Find where the given text appears and provide that cell's center as (x, y) coordinate. 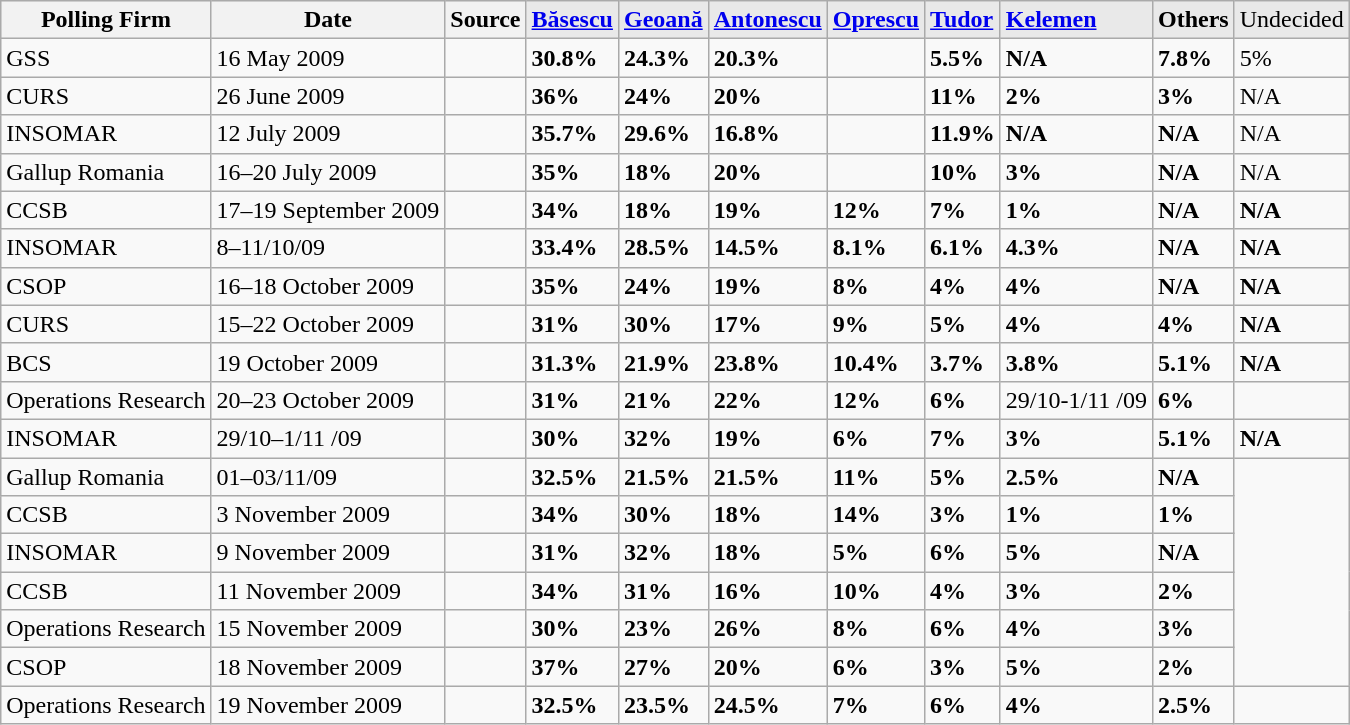
36% (572, 96)
30.8% (572, 58)
15–22 October 2009 (328, 324)
16 May 2009 (328, 58)
29.6% (663, 134)
33.4% (572, 248)
Undecided (1292, 20)
22% (768, 400)
7.8% (1194, 58)
Oprescu (876, 20)
20.3% (768, 58)
5.5% (963, 58)
24.5% (768, 705)
29/10-1/11 /09 (1076, 400)
35.7% (572, 134)
8–11/10/09 (328, 248)
14% (876, 515)
27% (663, 667)
GSS (106, 58)
9% (876, 324)
4.3% (1076, 248)
6.1% (963, 248)
Tudor (963, 20)
01–03/11/09 (328, 477)
26% (768, 629)
15 November 2009 (328, 629)
16.8% (768, 134)
19 November 2009 (328, 705)
9 November 2009 (328, 553)
Source (486, 20)
17–19 September 2009 (328, 210)
Date (328, 20)
16% (768, 591)
19 October 2009 (328, 362)
3.8% (1076, 362)
11 November 2009 (328, 591)
18 November 2009 (328, 667)
23.8% (768, 362)
Polling Firm (106, 20)
14.5% (768, 248)
12 July 2009 (328, 134)
3.7% (963, 362)
21.9% (663, 362)
26 June 2009 (328, 96)
10.4% (876, 362)
20–23 October 2009 (328, 400)
8.1% (876, 248)
28.5% (663, 248)
29/10–1/11 /09 (328, 438)
23% (663, 629)
37% (572, 667)
Kelemen (1076, 20)
Băsescu (572, 20)
17% (768, 324)
11.9% (963, 134)
BCS (106, 362)
3 November 2009 (328, 515)
21% (663, 400)
Geoană (663, 20)
Others (1194, 20)
16–20 July 2009 (328, 172)
16–18 October 2009 (328, 286)
23.5% (663, 705)
31.3% (572, 362)
24.3% (663, 58)
Antonescu (768, 20)
